Find where the given text appears and provide that cell's center as [X, Y] coordinate. 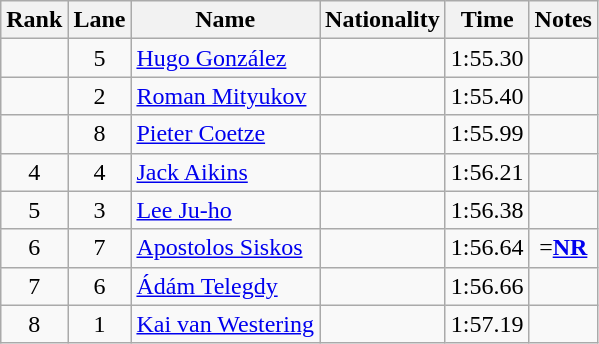
Time [487, 20]
1:55.30 [487, 58]
Jack Aikins [226, 172]
1 [100, 324]
Lee Ju-ho [226, 210]
1:56.21 [487, 172]
1:55.40 [487, 96]
Ádám Telegdy [226, 286]
1:57.19 [487, 324]
Name [226, 20]
1:56.38 [487, 210]
Rank [34, 20]
2 [100, 96]
Pieter Coetze [226, 134]
1:55.99 [487, 134]
Lane [100, 20]
Hugo González [226, 58]
Roman Mityukov [226, 96]
Notes [563, 20]
1:56.66 [487, 286]
1:56.64 [487, 248]
Apostolos Siskos [226, 248]
Nationality [383, 20]
=NR [563, 248]
3 [100, 210]
Kai van Westering [226, 324]
